Provide the [X, Y] coordinate of the cell's center where the given text is located.  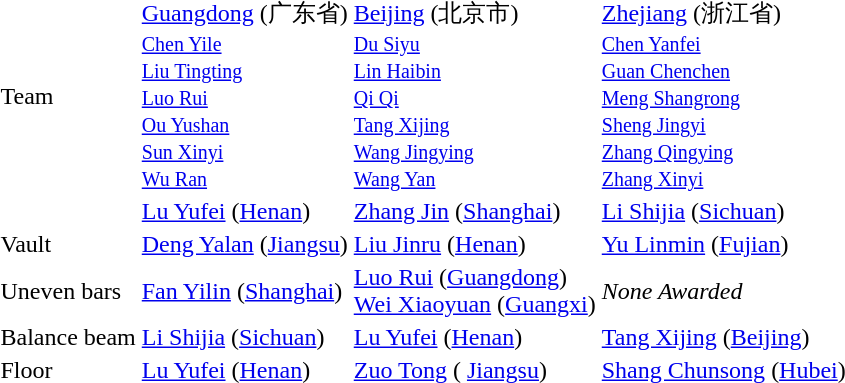
Zhang Jin (Shanghai) [474, 211]
Li Shijia (Sichuan) [244, 337]
Fan Yilin (Shanghai) [244, 290]
Deng Yalan (Jiangsu) [244, 245]
Liu Jinru (Henan) [474, 245]
Luo Rui (Guangdong)Wei Xiaoyuan (Guangxi) [474, 290]
